Return the [X, Y] coordinate for the center point of the cell that contains the specified text.  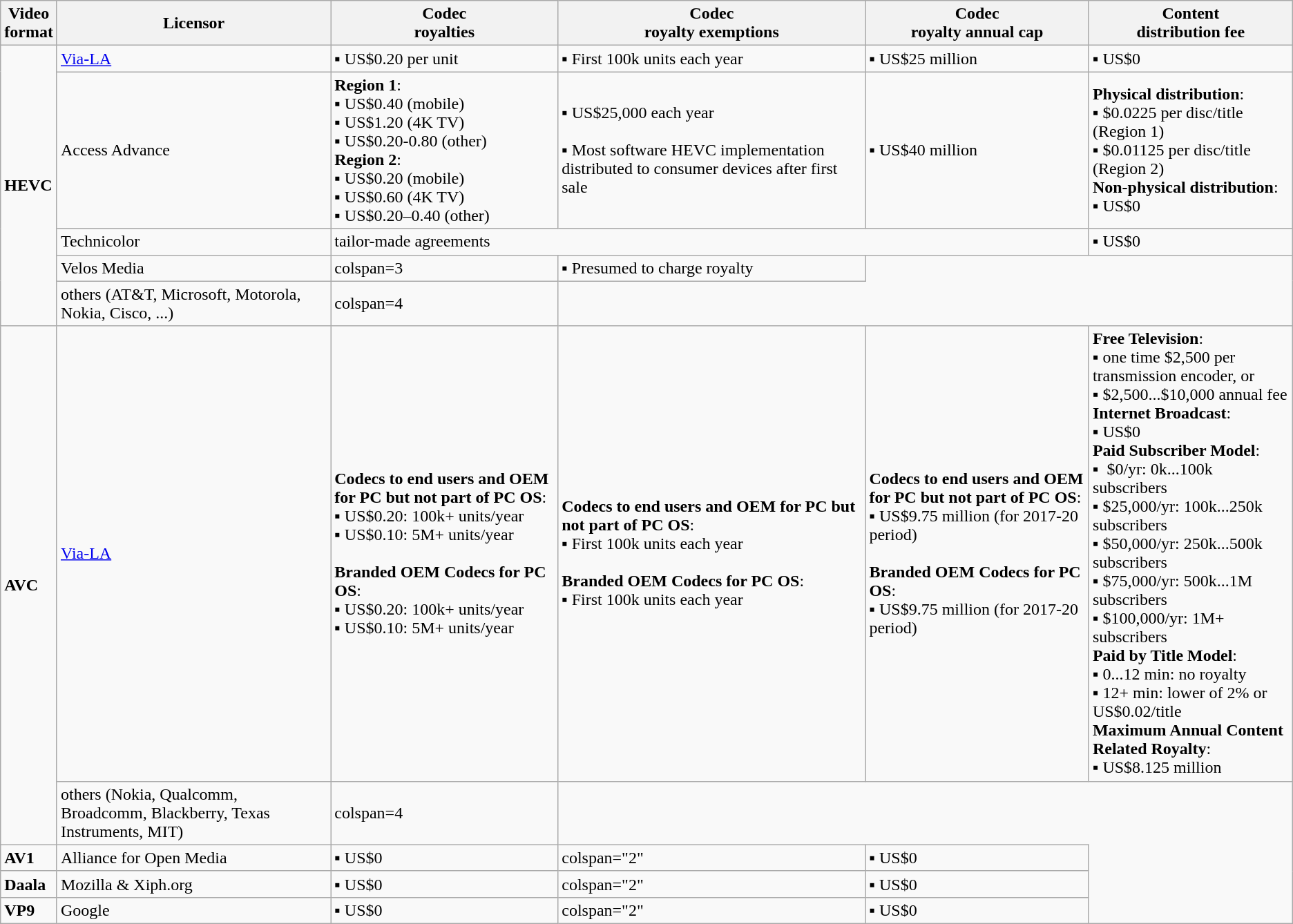
Velos Media [193, 268]
▪ US$0.20 per unit [445, 59]
▪ Presumed to charge royalty [711, 268]
Codecroyalty exemptions [711, 23]
HEVC [29, 186]
Codecroyalties [445, 23]
AV1 [29, 858]
▪ US$25,000 each year ▪ Most software HEVC implementation distributed to consumer devices after first sale [711, 151]
Access Advance [193, 151]
others (Nokia, Qualcomm, Broadcomm, Blackberry, Texas Instruments, MIT) [193, 813]
Mozilla & Xiph.org [193, 884]
▪ First 100k units each year [711, 59]
Physical distribution: ▪ $0.0225 per disc/title (Region 1) ▪ $0.01125 per disc/title (Region 2) Non-physical distribution: ▪ US$0 [1191, 151]
Region 1:▪ US$0.40 (mobile)▪ US$1.20 (4K TV)▪ US$0.20-0.80 (other)Region 2:▪ US$0.20 (mobile)▪ US$0.60 (4K TV)▪ US$0.20–0.40 (other) [445, 151]
VP9 [29, 910]
colspan=3 [445, 268]
Videoformat [29, 23]
AVC [29, 586]
Google [193, 910]
Licensor [193, 23]
Contentdistribution fee [1191, 23]
Daala [29, 884]
others (AT&T, Microsoft, Motorola, Nokia, Cisco, ...) [193, 304]
▪ US$25 million [977, 59]
Codecroyalty annual cap [977, 23]
Alliance for Open Media [193, 858]
Technicolor [193, 242]
tailor-made agreements [710, 242]
Codecs to end users and OEM for PC but not part of PC OS:▪ First 100k units each yearBranded OEM Codecs for PC OS:▪ First 100k units each year [711, 554]
▪ US$40 million [977, 151]
